Return [X, Y] of the center of cell containing provided text 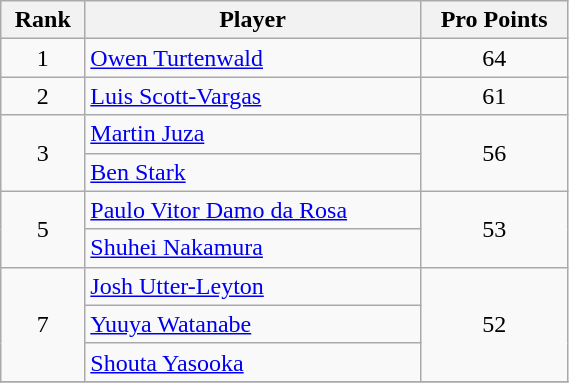
56 [494, 153]
Owen Turtenwald [252, 58]
Martin Juza [252, 134]
Player [252, 20]
Yuuya Watanabe [252, 324]
3 [43, 153]
1 [43, 58]
52 [494, 324]
Shuhei Nakamura [252, 248]
Ben Stark [252, 172]
7 [43, 324]
Josh Utter-Leyton [252, 286]
64 [494, 58]
53 [494, 229]
Rank [43, 20]
Paulo Vitor Damo da Rosa [252, 210]
Pro Points [494, 20]
Luis Scott-Vargas [252, 96]
Shouta Yasooka [252, 362]
61 [494, 96]
2 [43, 96]
5 [43, 229]
